Search for the cell housing the specified text and yield its [x, y] center coordinate. 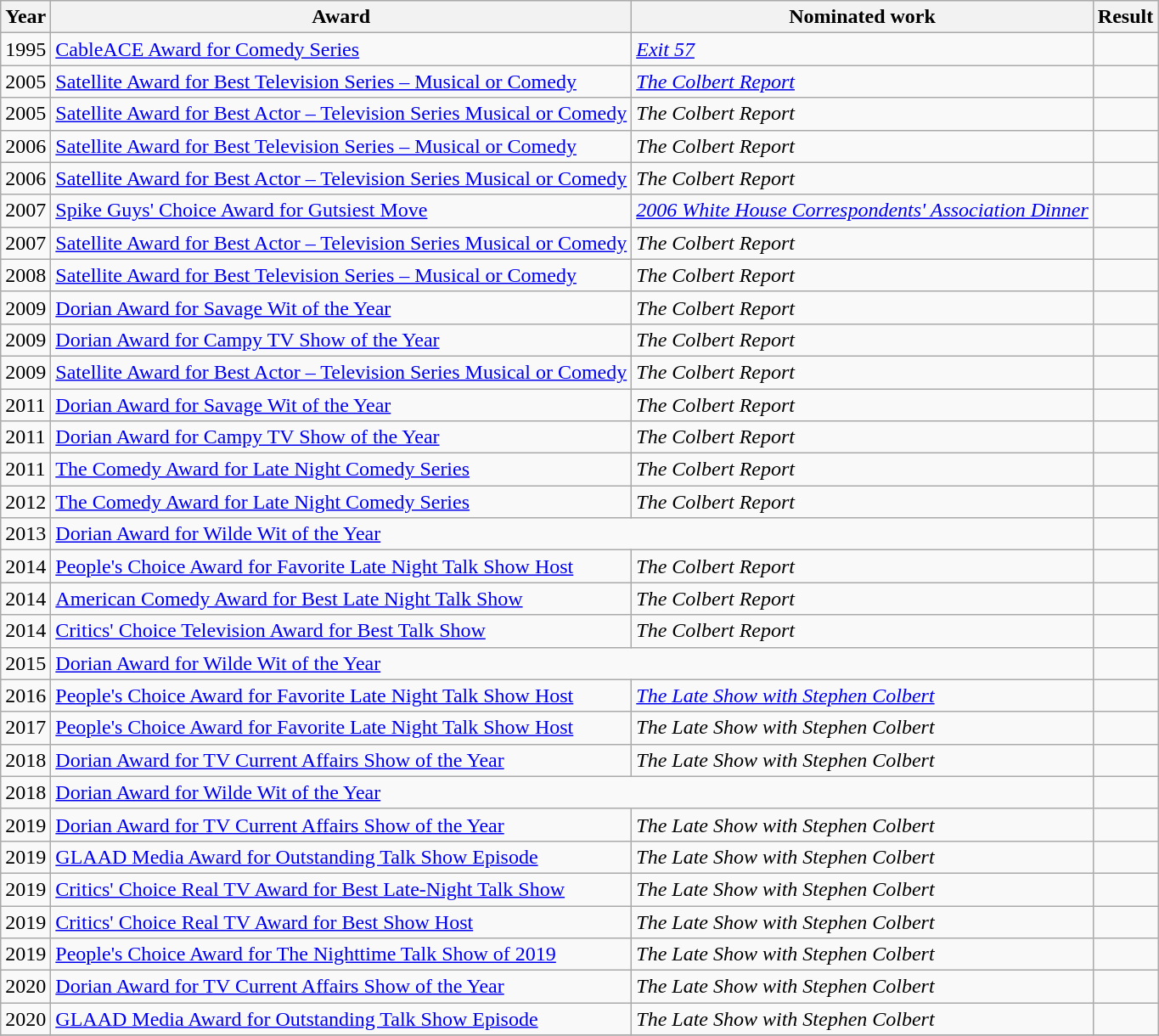
Nominated work [863, 17]
Critics' Choice Real TV Award for Best Show Host [341, 921]
Year [25, 17]
Result [1125, 17]
People's Choice Award for The Nighttime Talk Show of 2019 [341, 954]
American Comedy Award for Best Late Night Talk Show [341, 599]
CableACE Award for Comedy Series [341, 49]
2013 [25, 534]
2012 [25, 502]
2008 [25, 275]
Spike Guys' Choice Award for Gutsiest Move [341, 211]
1995 [25, 49]
Exit 57 [863, 49]
2016 [25, 695]
Critics' Choice Real TV Award for Best Late-Night Talk Show [341, 889]
Critics' Choice Television Award for Best Talk Show [341, 631]
2015 [25, 663]
2006 White House Correspondents' Association Dinner [863, 211]
Award [341, 17]
2017 [25, 728]
